Determine the (x, y) coordinate at the center of the cell enclosing the given text.  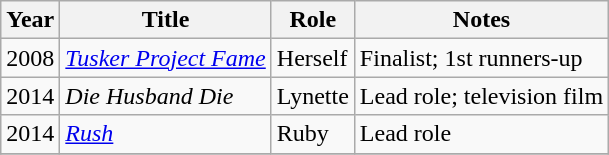
Finalist; 1st runners-up (481, 58)
2008 (30, 58)
Year (30, 20)
Title (166, 20)
Lead role (481, 134)
Lynette (312, 96)
Die Husband Die (166, 96)
Tusker Project Fame (166, 58)
Rush (166, 134)
Ruby (312, 134)
Herself (312, 58)
Lead role; television film (481, 96)
Notes (481, 20)
Role (312, 20)
